From the cell containing the given text, extract its center point as (X, Y) coordinate. 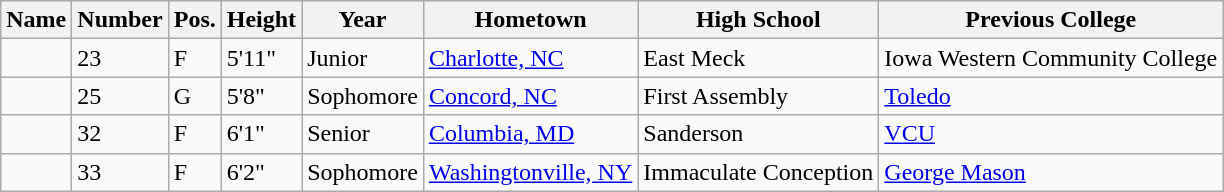
Height (261, 20)
5'11" (261, 58)
Pos. (194, 20)
5'8" (261, 96)
Senior (363, 134)
Immaculate Conception (758, 172)
First Assembly (758, 96)
33 (120, 172)
Year (363, 20)
Sanderson (758, 134)
Concord, NC (530, 96)
High School (758, 20)
Iowa Western Community College (1051, 58)
George Mason (1051, 172)
Toledo (1051, 96)
Washingtonville, NY (530, 172)
32 (120, 134)
Columbia, MD (530, 134)
6'1" (261, 134)
23 (120, 58)
Previous College (1051, 20)
G (194, 96)
East Meck (758, 58)
VCU (1051, 134)
Name (36, 20)
25 (120, 96)
Junior (363, 58)
6'2" (261, 172)
Number (120, 20)
Charlotte, NC (530, 58)
Hometown (530, 20)
